Search for the cell housing the specified text and yield its (x, y) center coordinate. 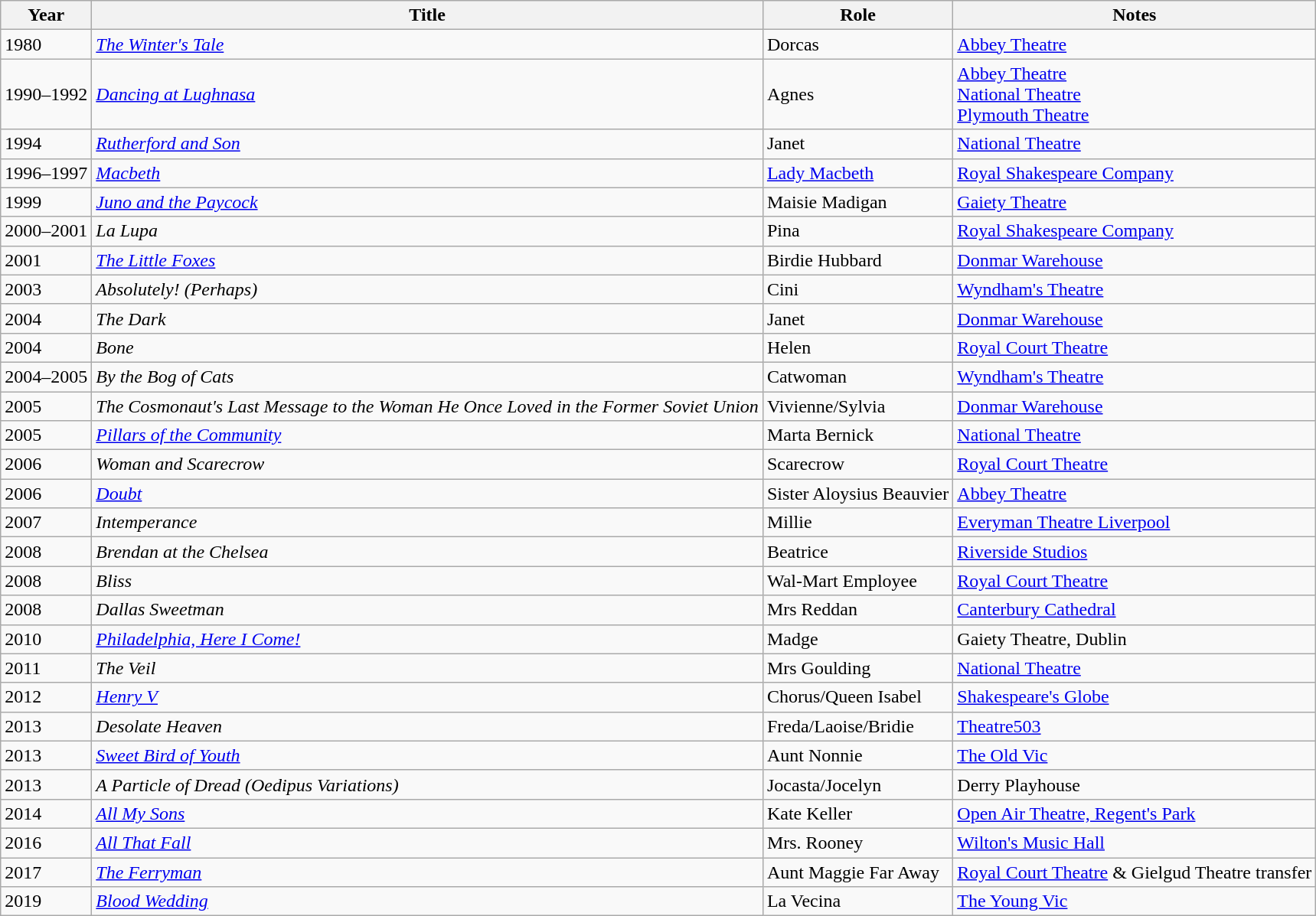
Desolate Heaven (427, 726)
By the Bog of Cats (427, 377)
1980 (46, 44)
Cini (857, 289)
Mrs Reddan (857, 610)
1994 (46, 144)
Derry Playhouse (1135, 784)
Bliss (427, 581)
2014 (46, 813)
Scarecrow (857, 465)
Intemperance (427, 523)
Shakespeare's Globe (1135, 697)
The Cosmonaut's Last Message to the Woman He Once Loved in the Former Soviet Union (427, 406)
Jocasta/Jocelyn (857, 784)
Dorcas (857, 44)
Aunt Nonnie (857, 755)
Agnes (857, 94)
Millie (857, 523)
Role (857, 15)
2010 (46, 639)
Dallas Sweetman (427, 610)
Maisie Madigan (857, 202)
Notes (1135, 15)
Helen (857, 347)
1996–1997 (46, 173)
The Young Vic (1135, 901)
Marta Bernick (857, 435)
2004–2005 (46, 377)
1990–1992 (46, 94)
Sweet Bird of Youth (427, 755)
2001 (46, 260)
All That Fall (427, 843)
Rutherford and Son (427, 144)
Mrs. Rooney (857, 843)
Dancing at Lughnasa (427, 94)
Woman and Scarecrow (427, 465)
Canterbury Cathedral (1135, 610)
Blood Wedding (427, 901)
Madge (857, 639)
The Dark (427, 318)
The Old Vic (1135, 755)
2007 (46, 523)
Open Air Theatre, Regent's Park (1135, 813)
Macbeth (427, 173)
Doubt (427, 494)
All My Sons (427, 813)
Year (46, 15)
2012 (46, 697)
2000–2001 (46, 231)
Catwoman (857, 377)
Title (427, 15)
Pina (857, 231)
Abbey TheatreNational TheatrePlymouth Theatre (1135, 94)
Riverside Studios (1135, 552)
Bone (427, 347)
Lady Macbeth (857, 173)
1999 (46, 202)
The Veil (427, 668)
Henry V (427, 697)
Freda/Laoise/Bridie (857, 726)
Beatrice (857, 552)
Theatre503 (1135, 726)
Gaiety Theatre (1135, 202)
Juno and the Paycock (427, 202)
2017 (46, 872)
Kate Keller (857, 813)
The Little Foxes (427, 260)
Wal-Mart Employee (857, 581)
The Ferryman (427, 872)
La Vecina (857, 901)
A Particle of Dread (Oedipus Variations) (427, 784)
Vivienne/Sylvia (857, 406)
2011 (46, 668)
Wilton's Music Hall (1135, 843)
The Winter's Tale (427, 44)
Gaiety Theatre, Dublin (1135, 639)
Absolutely! (Perhaps) (427, 289)
Birdie Hubbard (857, 260)
Mrs Goulding (857, 668)
2016 (46, 843)
La Lupa (427, 231)
2003 (46, 289)
Everyman Theatre Liverpool (1135, 523)
Sister Aloysius Beauvier (857, 494)
2019 (46, 901)
Chorus/Queen Isabel (857, 697)
Brendan at the Chelsea (427, 552)
Philadelphia, Here I Come! (427, 639)
Royal Court Theatre & Gielgud Theatre transfer (1135, 872)
Pillars of the Community (427, 435)
Aunt Maggie Far Away (857, 872)
